Extract the [x, y] coordinate from the center of the cell holding the provided text.  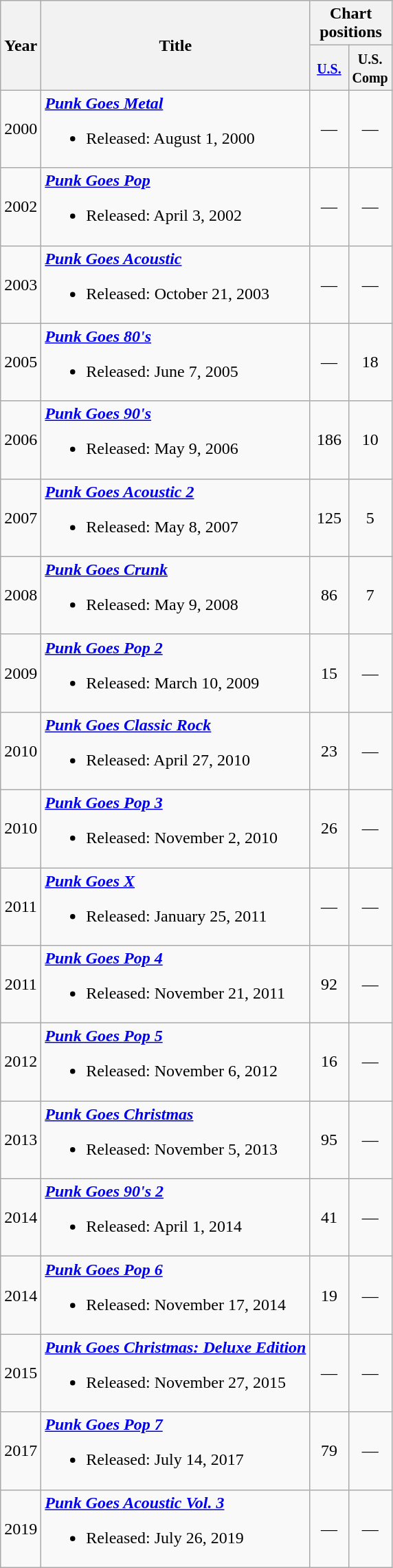
23 [329, 751]
Punk Goes PopReleased: April 3, 2002 [176, 206]
Punk Goes Pop 3Released: November 2, 2010 [176, 828]
Punk Goes ChristmasReleased: November 5, 2013 [176, 1140]
Punk Goes Acoustic Vol. 3Released: July 26, 2019 [176, 1528]
Punk Goes Christmas: Deluxe EditionReleased: November 27, 2015 [176, 1373]
2013 [21, 1140]
2015 [21, 1373]
Punk Goes 90'sReleased: May 9, 2006 [176, 440]
16 [329, 1062]
2006 [21, 440]
Punk Goes CrunkReleased: May 9, 2008 [176, 596]
186 [329, 440]
2019 [21, 1528]
86 [329, 596]
Punk Goes Pop 7Released: July 14, 2017 [176, 1451]
Year [21, 45]
U.S. Comp [370, 67]
Punk Goes Pop 5Released: November 6, 2012 [176, 1062]
26 [329, 828]
Punk Goes MetalReleased: August 1, 2000 [176, 129]
Punk Goes Pop 4Released: November 21, 2011 [176, 985]
2012 [21, 1062]
Punk Goes Pop 2Released: March 10, 2009 [176, 673]
Punk Goes 90's 2Released: April 1, 2014 [176, 1217]
2009 [21, 673]
2002 [21, 206]
2017 [21, 1451]
92 [329, 985]
2005 [21, 362]
U.S. [329, 67]
2007 [21, 517]
125 [329, 517]
41 [329, 1217]
2003 [21, 285]
18 [370, 362]
5 [370, 517]
79 [329, 1451]
Punk Goes AcousticReleased: October 21, 2003 [176, 285]
Punk Goes XReleased: January 25, 2011 [176, 906]
Punk Goes Acoustic 2Released: May 8, 2007 [176, 517]
Title [176, 45]
2008 [21, 596]
7 [370, 596]
Punk Goes Pop 6Released: November 17, 2014 [176, 1296]
95 [329, 1140]
Punk Goes Classic RockReleased: April 27, 2010 [176, 751]
19 [329, 1296]
Punk Goes 80'sReleased: June 7, 2005 [176, 362]
Chart positions [350, 23]
15 [329, 673]
10 [370, 440]
2000 [21, 129]
